Identify which cell holds the provided text, then report its [x, y] central coordinate. 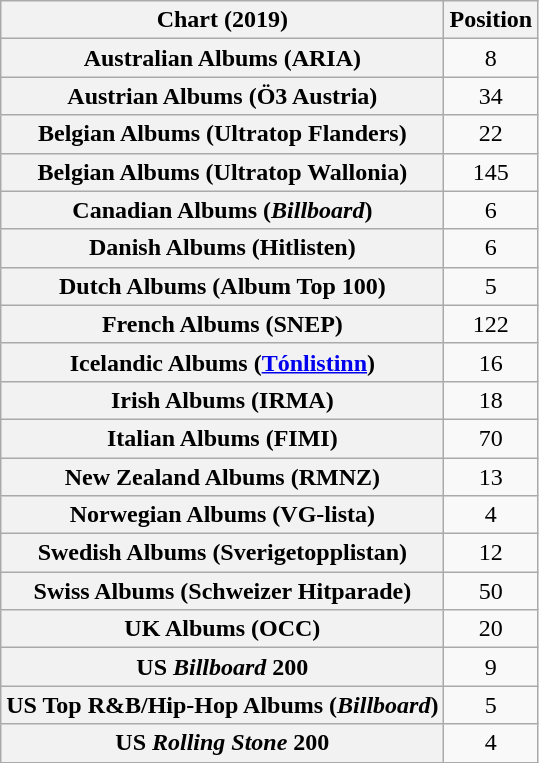
Australian Albums (ARIA) [222, 58]
122 [491, 324]
50 [491, 591]
Belgian Albums (Ultratop Wallonia) [222, 172]
13 [491, 477]
Irish Albums (IRMA) [222, 400]
145 [491, 172]
34 [491, 96]
20 [491, 629]
12 [491, 553]
Chart (2019) [222, 20]
9 [491, 667]
Danish Albums (Hitlisten) [222, 248]
US Billboard 200 [222, 667]
Swiss Albums (Schweizer Hitparade) [222, 591]
New Zealand Albums (RMNZ) [222, 477]
Belgian Albums (Ultratop Flanders) [222, 134]
Position [491, 20]
French Albums (SNEP) [222, 324]
Norwegian Albums (VG-lista) [222, 515]
70 [491, 438]
16 [491, 362]
Swedish Albums (Sverigetopplistan) [222, 553]
Canadian Albums (Billboard) [222, 210]
Austrian Albums (Ö3 Austria) [222, 96]
Icelandic Albums (Tónlistinn) [222, 362]
Italian Albums (FIMI) [222, 438]
UK Albums (OCC) [222, 629]
8 [491, 58]
US Top R&B/Hip-Hop Albums (Billboard) [222, 705]
US Rolling Stone 200 [222, 743]
18 [491, 400]
Dutch Albums (Album Top 100) [222, 286]
22 [491, 134]
